Identify which cell holds the provided text, then report its [x, y] central coordinate. 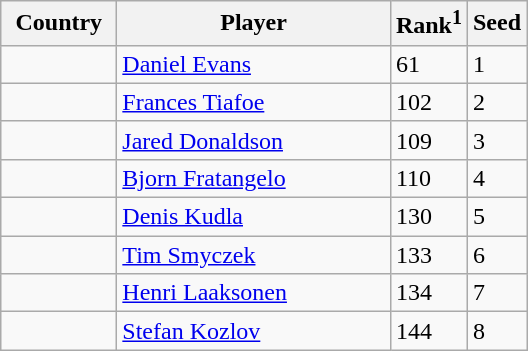
8 [496, 331]
61 [428, 64]
109 [428, 140]
Bjorn Fratangelo [254, 178]
133 [428, 255]
Jared Donaldson [254, 140]
7 [496, 293]
Country [59, 24]
6 [496, 255]
Rank1 [428, 24]
Daniel Evans [254, 64]
3 [496, 140]
Stefan Kozlov [254, 331]
Tim Smyczek [254, 255]
102 [428, 102]
110 [428, 178]
4 [496, 178]
5 [496, 217]
Denis Kudla [254, 217]
Seed [496, 24]
2 [496, 102]
134 [428, 293]
Henri Laaksonen [254, 293]
130 [428, 217]
Frances Tiafoe [254, 102]
144 [428, 331]
1 [496, 64]
Player [254, 24]
